From the cell containing the given text, extract its center point as (X, Y) coordinate. 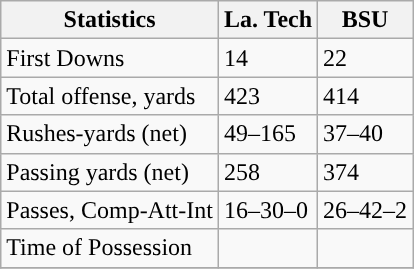
Passes, Comp-Att-Int (110, 210)
414 (366, 96)
14 (268, 58)
22 (366, 58)
Rushes-yards (net) (110, 134)
La. Tech (268, 20)
258 (268, 172)
26–42–2 (366, 210)
16–30–0 (268, 210)
Statistics (110, 20)
Time of Possession (110, 248)
423 (268, 96)
49–165 (268, 134)
Passing yards (net) (110, 172)
374 (366, 172)
Total offense, yards (110, 96)
37–40 (366, 134)
BSU (366, 20)
First Downs (110, 58)
